From the cell containing the given text, extract its center point as (x, y) coordinate. 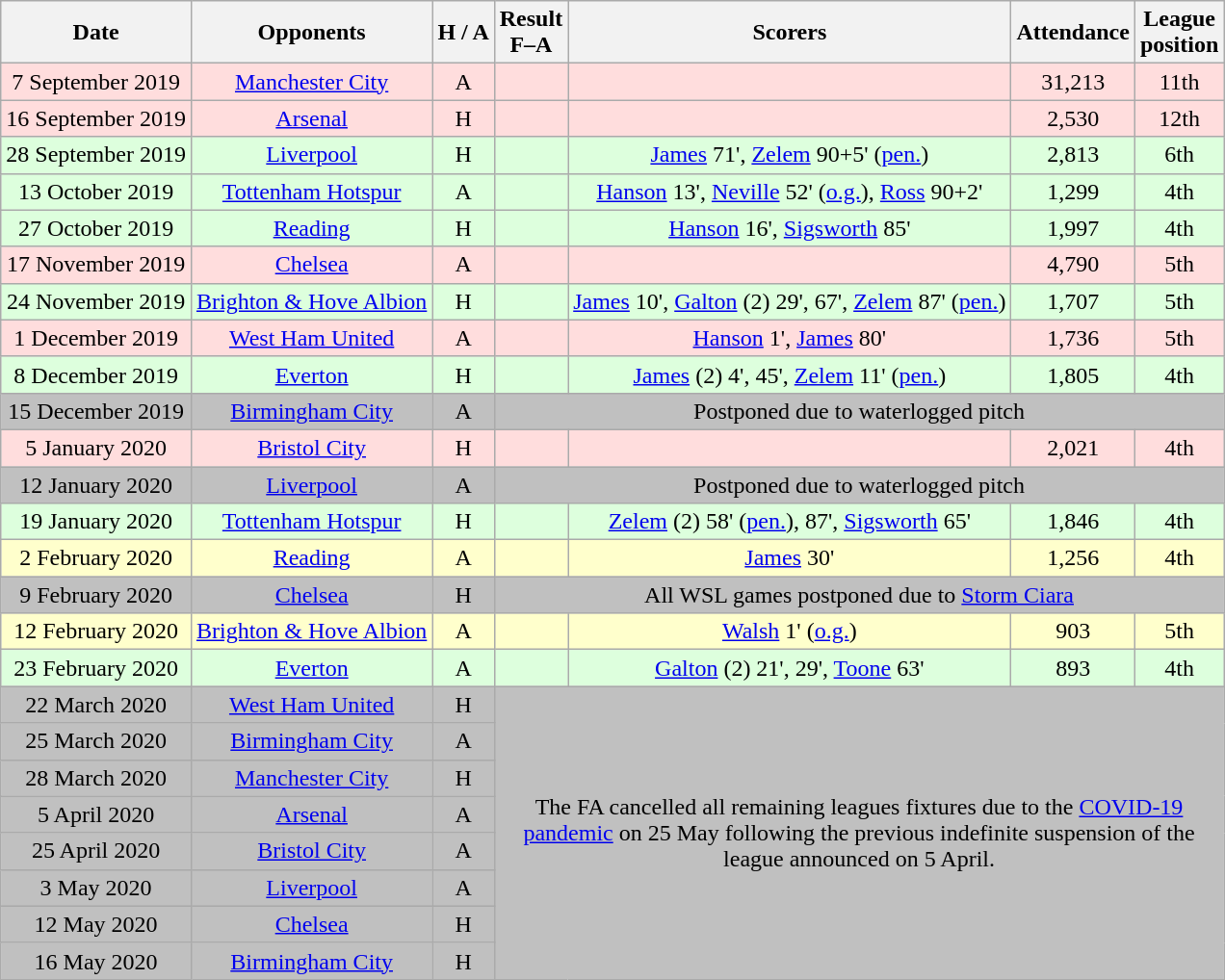
23 February 2020 (96, 668)
4,790 (1073, 265)
Hanson 1', James 80' (790, 338)
Attendance (1073, 33)
25 April 2020 (96, 851)
893 (1073, 668)
8 December 2019 (96, 374)
Hanson 13', Neville 52' (o.g.), Ross 90+2' (790, 192)
Opponents (311, 33)
Hanson 16', Sigsworth 85' (790, 228)
12 May 2020 (96, 924)
2,530 (1073, 118)
13 October 2019 (96, 192)
1,805 (1073, 374)
1,707 (1073, 301)
1,997 (1073, 228)
1,736 (1073, 338)
3 May 2020 (96, 888)
James (2) 4', 45', Zelem 11' (pen.) (790, 374)
5 January 2020 (96, 448)
2,813 (1073, 155)
Date (96, 33)
Walsh 1' (o.g.) (790, 632)
6th (1179, 155)
903 (1073, 632)
16 September 2019 (96, 118)
2,021 (1073, 448)
24 November 2019 (96, 301)
ResultF–A (531, 33)
9 February 2020 (96, 595)
12 February 2020 (96, 632)
19 January 2020 (96, 522)
16 May 2020 (96, 961)
James 10', Galton (2) 29', 67', Zelem 87' (pen.) (790, 301)
1 December 2019 (96, 338)
25 March 2020 (96, 741)
28 March 2020 (96, 778)
11th (1179, 82)
1,256 (1073, 558)
2 February 2020 (96, 558)
Zelem (2) 58' (pen.), 87', Sigsworth 65' (790, 522)
31,213 (1073, 82)
Scorers (790, 33)
1,299 (1073, 192)
Leagueposition (1179, 33)
27 October 2019 (96, 228)
H / A (463, 33)
All WSL games postponed due to Storm Ciara (859, 595)
12 January 2020 (96, 484)
17 November 2019 (96, 265)
28 September 2019 (96, 155)
7 September 2019 (96, 82)
James 30' (790, 558)
5 April 2020 (96, 814)
James 71', Zelem 90+5' (pen.) (790, 155)
1,846 (1073, 522)
Galton (2) 21', 29', Toone 63' (790, 668)
15 December 2019 (96, 411)
22 March 2020 (96, 705)
12th (1179, 118)
